Pinpoint the cell where the given text exists, returning its [x, y] midpoint coordinate. 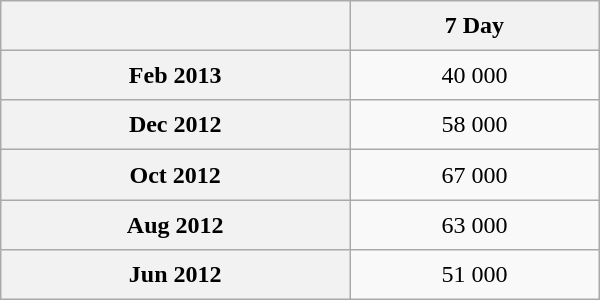
51 000 [475, 274]
58 000 [475, 125]
Jun 2012 [176, 274]
Oct 2012 [176, 175]
Aug 2012 [176, 225]
Dec 2012 [176, 125]
67 000 [475, 175]
63 000 [475, 225]
Feb 2013 [176, 75]
40 000 [475, 75]
7 Day [475, 26]
